Return the (x, y) coordinate for the center point of the cell that contains the specified text.  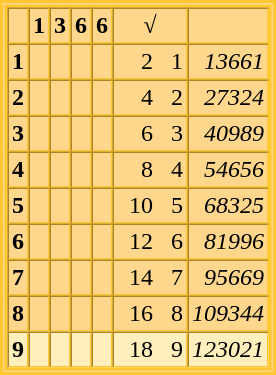
4 2 (150, 98)
123021 (228, 350)
40989 (228, 134)
68325 (228, 206)
54656 (228, 170)
8 (18, 314)
√ (150, 26)
2 1 (150, 62)
9 (18, 350)
12 6 (150, 242)
81996 (228, 242)
10 5 (150, 206)
5 (18, 206)
16 8 (150, 314)
4 (18, 170)
6 3 (150, 134)
95669 (228, 278)
2 (18, 98)
18 9 (150, 350)
13661 (228, 62)
7 (18, 278)
27324 (228, 98)
8 4 (150, 170)
14 7 (150, 278)
109344 (228, 314)
